Determine the (x, y) coordinate at the center of the cell enclosing the given text.  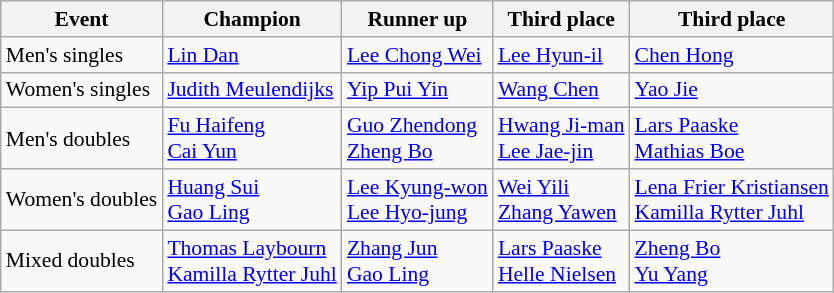
Lee Chong Wei (418, 55)
Guo Zhendong Zheng Bo (418, 138)
Lars Paaske Helle Nielsen (562, 260)
Zhang Jun Gao Ling (418, 260)
Judith Meulendijks (252, 90)
Fu Haifeng Cai Yun (252, 138)
Women's doubles (82, 200)
Champion (252, 19)
Lee Hyun-il (562, 55)
Runner up (418, 19)
Thomas Laybourn Kamilla Rytter Juhl (252, 260)
Men's singles (82, 55)
Lena Frier Kristiansen Kamilla Rytter Juhl (731, 200)
Yao Jie (731, 90)
Huang Sui Gao Ling (252, 200)
Wang Chen (562, 90)
Lee Kyung-won Lee Hyo-jung (418, 200)
Wei Yili Zhang Yawen (562, 200)
Zheng Bo Yu Yang (731, 260)
Mixed doubles (82, 260)
Chen Hong (731, 55)
Hwang Ji-man Lee Jae-jin (562, 138)
Yip Pui Yin (418, 90)
Lars Paaske Mathias Boe (731, 138)
Lin Dan (252, 55)
Women's singles (82, 90)
Men's doubles (82, 138)
Event (82, 19)
